For the text-containing cell, return its midpoint in (x, y) coordinate format. 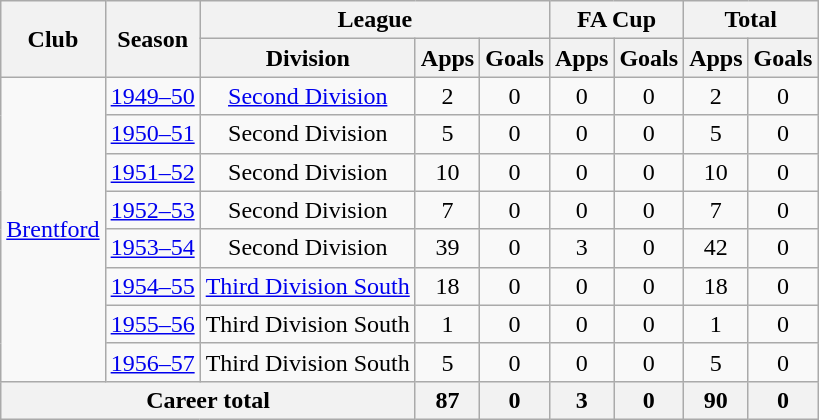
39 (447, 248)
87 (447, 400)
1955–56 (152, 324)
Club (53, 39)
1954–55 (152, 286)
FA Cup (616, 20)
42 (716, 248)
League (374, 20)
1951–52 (152, 172)
1950–51 (152, 134)
Brentford (53, 229)
1953–54 (152, 248)
Career total (208, 400)
Season (152, 39)
1952–53 (152, 210)
90 (716, 400)
1949–50 (152, 96)
Division (308, 58)
1956–57 (152, 362)
Total (751, 20)
